Extract the [X, Y] coordinate from the center of the cell holding the provided text.  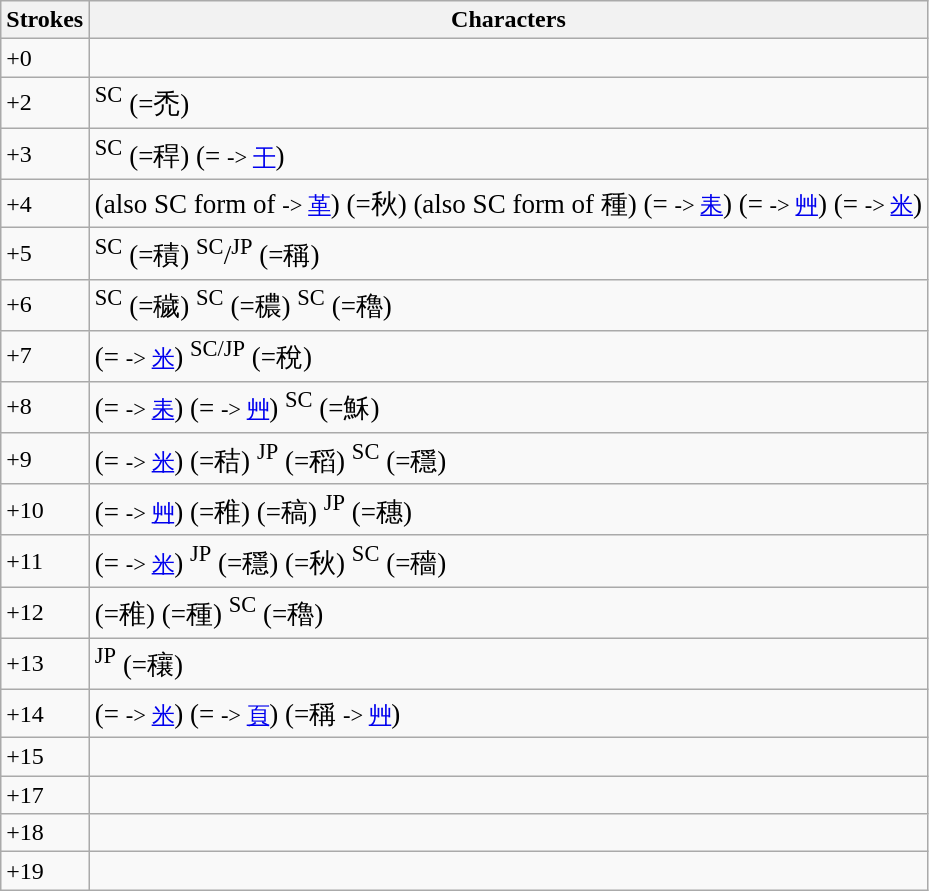
(= -> 米) JP (=穩) (=秋) SC (=穡) [508, 560]
SC (=稈) (= -> 干) [508, 154]
+11 [45, 560]
+10 [45, 510]
(= -> 米) SC/JP (=稅) [508, 356]
+8 [45, 408]
+14 [45, 713]
+12 [45, 612]
(= -> 艸) (=稚) (=稿) JP (=穗) [508, 510]
(= -> 耒) (= -> 艸) SC (=穌) [508, 408]
+19 [45, 871]
(= -> 米) (= -> 頁) (=稱 -> 艸) [508, 713]
+6 [45, 304]
+0 [45, 58]
(=稚) (=種) SC (=穭) [508, 612]
SC (=積) SC/JP (=稱) [508, 254]
+17 [45, 795]
Characters [508, 20]
(= -> 米) (=秸) JP (=稻) SC (=穩) [508, 458]
+5 [45, 254]
SC (=穢) SC (=穠) SC (=穭) [508, 304]
+7 [45, 356]
SC (=禿) [508, 102]
+2 [45, 102]
+13 [45, 664]
+9 [45, 458]
Strokes [45, 20]
+4 [45, 203]
JP (=穰) [508, 664]
+15 [45, 757]
+3 [45, 154]
(also SC form of -> 革) (=秋) (also SC form of 種) (= -> 耒) (= -> 艸) (= -> 米) [508, 203]
+18 [45, 833]
